From the cell containing the given text, extract its center point as [x, y] coordinate. 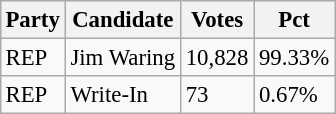
Votes [216, 20]
73 [216, 95]
Candidate [122, 20]
0.67% [294, 95]
10,828 [216, 57]
Pct [294, 20]
Jim Waring [122, 57]
Write-In [122, 95]
Party [32, 20]
99.33% [294, 57]
